Return [x, y] of the center of cell containing provided text 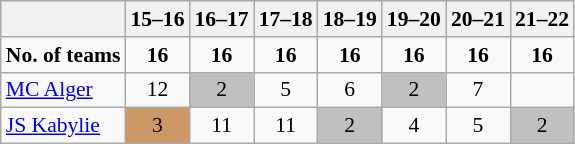
7 [478, 90]
JS Kabylie [64, 126]
3 [157, 126]
16–17 [221, 19]
MC Alger [64, 90]
21–22 [542, 19]
17–18 [286, 19]
20–21 [478, 19]
No. of teams [64, 55]
6 [350, 90]
19–20 [414, 19]
12 [157, 90]
18–19 [350, 19]
4 [414, 126]
15–16 [157, 19]
